From the cell containing the given text, extract its center point as (x, y) coordinate. 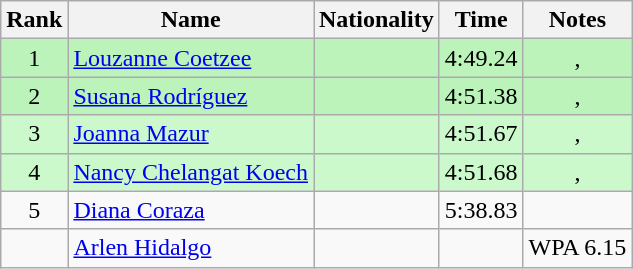
4:49.24 (481, 58)
Time (481, 20)
5:38.83 (481, 210)
Notes (578, 20)
Rank (34, 20)
Name (191, 20)
4:51.67 (481, 134)
Joanna Mazur (191, 134)
Louzanne Coetzee (191, 58)
Arlen Hidalgo (191, 248)
Nationality (377, 20)
4 (34, 172)
4:51.38 (481, 96)
Diana Coraza (191, 210)
2 (34, 96)
WPA 6.15 (578, 248)
4:51.68 (481, 172)
1 (34, 58)
3 (34, 134)
5 (34, 210)
Nancy Chelangat Koech (191, 172)
Susana Rodríguez (191, 96)
